Return (x, y) of the center of cell containing provided text 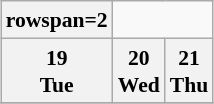
19Tue (57, 70)
21Thu (190, 70)
20Wed (139, 70)
rowspan=2 (57, 20)
